Scan for the cell matching the given text and deliver its (X, Y) coordinate at center. 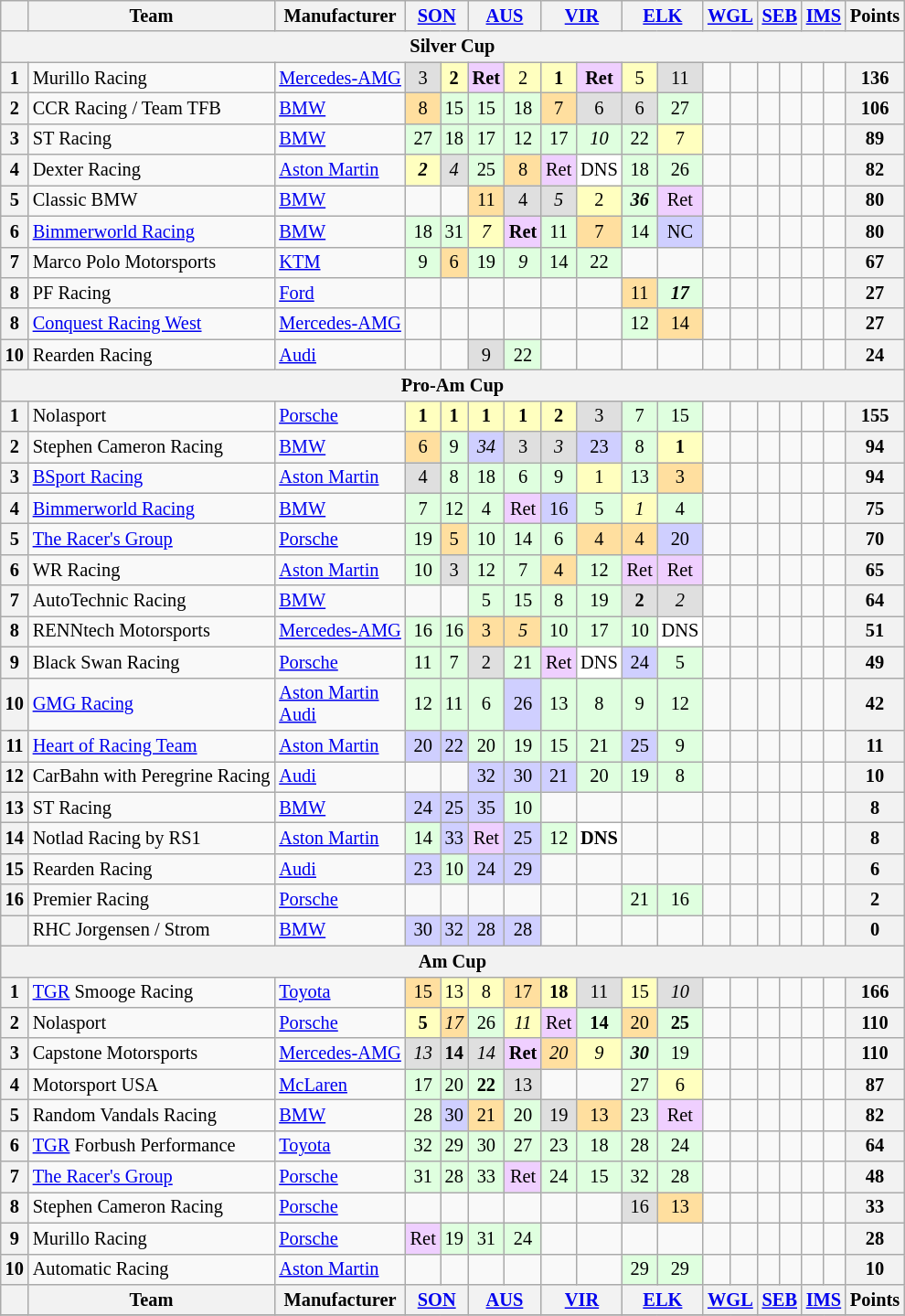
Capstone Motorsports (152, 1054)
Ford (340, 293)
RENNtech Motorsports (152, 631)
106 (875, 108)
35 (486, 808)
BSport Racing (152, 477)
Aston Martin Audi (340, 704)
34 (486, 447)
Dexter Racing (152, 170)
136 (875, 78)
PF Racing (152, 293)
McLaren (340, 1085)
155 (875, 416)
Motorsport USA (152, 1085)
36 (640, 200)
Classic BMW (152, 200)
49 (875, 662)
Heart of Racing Team (152, 745)
87 (875, 1085)
Black Swan Racing (152, 662)
CCR Racing / Team TFB (152, 108)
TGR Smooge Racing (152, 992)
0 (875, 930)
Premier Racing (152, 900)
CarBahn with Peregrine Racing (152, 776)
Pro-Am Cup (452, 385)
GMG Racing (152, 704)
Notlad Racing by RS1 (152, 838)
65 (875, 570)
70 (875, 539)
AutoTechnic Racing (152, 601)
WR Racing (152, 570)
Automatic Racing (152, 1269)
67 (875, 262)
89 (875, 139)
42 (875, 704)
Silver Cup (452, 47)
Marco Polo Motorsports (152, 262)
Random Vandals Racing (152, 1115)
51 (875, 631)
Am Cup (452, 961)
166 (875, 992)
KTM (340, 262)
NC (680, 231)
TGR Forbush Performance (152, 1146)
75 (875, 508)
Conquest Racing West (152, 324)
48 (875, 1177)
RHC Jorgensen / Strom (152, 930)
